Identify which cell holds the provided text, then report its (X, Y) central coordinate. 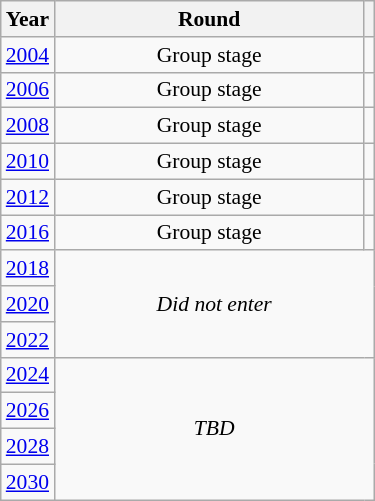
2026 (28, 411)
2006 (28, 90)
2010 (28, 162)
2004 (28, 55)
2012 (28, 197)
TBD (214, 428)
Did not enter (214, 304)
2008 (28, 126)
2016 (28, 233)
2028 (28, 447)
2024 (28, 375)
2030 (28, 482)
2018 (28, 269)
Round (209, 19)
2022 (28, 340)
Year (28, 19)
2020 (28, 304)
